Output the (X, Y) coordinate of the center of the cell containing the given text.  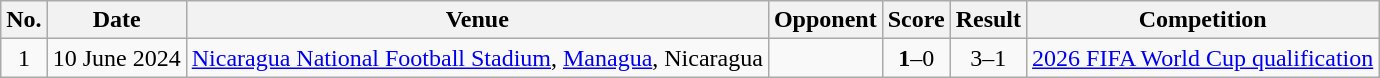
Result (988, 20)
Opponent (825, 20)
Venue (477, 20)
1 (24, 58)
Nicaragua National Football Stadium, Managua, Nicaragua (477, 58)
Competition (1203, 20)
Score (916, 20)
3–1 (988, 58)
2026 FIFA World Cup qualification (1203, 58)
10 June 2024 (116, 58)
Date (116, 20)
No. (24, 20)
1–0 (916, 58)
